Scan for the cell matching the given text and deliver its (x, y) coordinate at center. 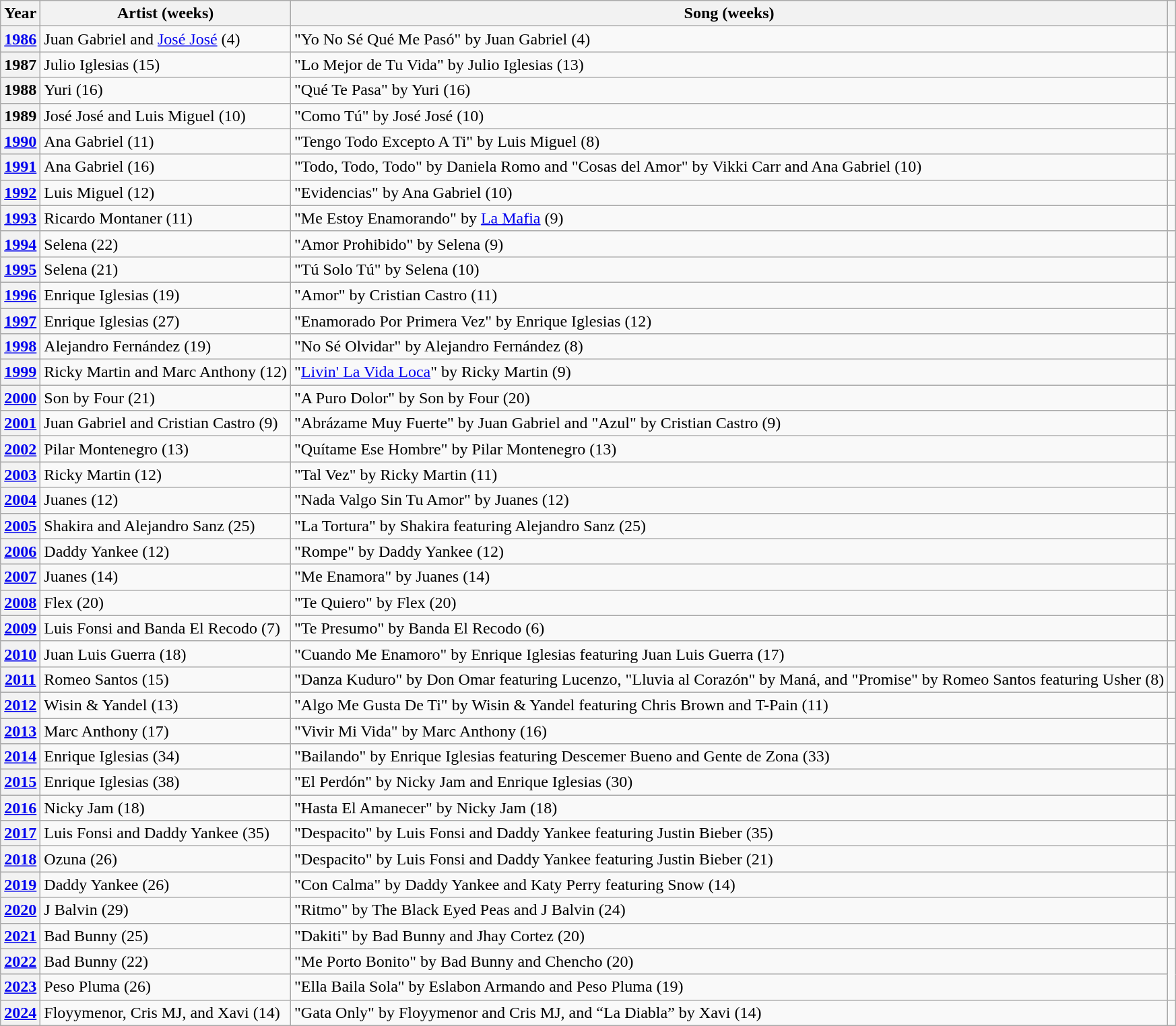
1993 (20, 218)
Daddy Yankee (12) (166, 551)
Bad Bunny (25) (166, 936)
Juan Gabriel and José José (4) (166, 39)
Luis Miguel (12) (166, 193)
Song (weeks) (729, 13)
2015 (20, 782)
Juan Luis Guerra (18) (166, 654)
"Vivir Mi Vida" by Marc Anthony (16) (729, 730)
2020 (20, 910)
1994 (20, 244)
"Nada Valgo Sin Tu Amor" by Juanes (12) (729, 500)
2011 (20, 679)
Juanes (14) (166, 577)
1995 (20, 269)
Ricardo Montaner (11) (166, 218)
"Me Enamora" by Juanes (14) (729, 577)
Enrique Iglesias (34) (166, 757)
Ana Gabriel (16) (166, 167)
"Abrázame Muy Fuerte" by Juan Gabriel and "Azul" by Cristian Castro (9) (729, 423)
2022 (20, 961)
"Lo Mejor de Tu Vida" by Julio Iglesias (13) (729, 65)
Julio Iglesias (15) (166, 65)
1997 (20, 321)
2002 (20, 449)
2016 (20, 808)
"Bailando" by Enrique Iglesias featuring Descemer Bueno and Gente de Zona (33) (729, 757)
Ricky Martin and Marc Anthony (12) (166, 372)
Daddy Yankee (26) (166, 885)
1998 (20, 347)
2023 (20, 987)
"Con Calma" by Daddy Yankee and Katy Perry featuring Snow (14) (729, 885)
"La Tortura" by Shakira featuring Alejandro Sanz (25) (729, 526)
Juanes (12) (166, 500)
1988 (20, 90)
Nicky Jam (18) (166, 808)
2021 (20, 936)
2019 (20, 885)
1999 (20, 372)
"Rompe" by Daddy Yankee (12) (729, 551)
"Tal Vez" by Ricky Martin (11) (729, 475)
2005 (20, 526)
2000 (20, 398)
Son by Four (21) (166, 398)
2006 (20, 551)
"Despacito" by Luis Fonsi and Daddy Yankee featuring Justin Bieber (21) (729, 859)
"Danza Kuduro" by Don Omar featuring Lucenzo, "Lluvia al Corazón" by Maná, and "Promise" by Romeo Santos featuring Usher (8) (729, 679)
"Quítame Ese Hombre" by Pilar Montenegro (13) (729, 449)
Ozuna (26) (166, 859)
"Hasta El Amanecer" by Nicky Jam (18) (729, 808)
"A Puro Dolor" by Son by Four (20) (729, 398)
"Te Quiero" by Flex (20) (729, 603)
1991 (20, 167)
Romeo Santos (15) (166, 679)
1989 (20, 116)
2014 (20, 757)
J Balvin (29) (166, 910)
Enrique Iglesias (27) (166, 321)
Enrique Iglesias (19) (166, 295)
"Me Porto Bonito" by Bad Bunny and Chencho (20) (729, 961)
2017 (20, 833)
1996 (20, 295)
Selena (21) (166, 269)
Ana Gabriel (11) (166, 141)
2007 (20, 577)
Shakira and Alejandro Sanz (25) (166, 526)
1990 (20, 141)
"Enamorado Por Primera Vez" by Enrique Iglesias (12) (729, 321)
"Dakiti" by Bad Bunny and Jhay Cortez (20) (729, 936)
1987 (20, 65)
"Livin' La Vida Loca" by Ricky Martin (9) (729, 372)
2008 (20, 603)
"Yo No Sé Qué Me Pasó" by Juan Gabriel (4) (729, 39)
Enrique Iglesias (38) (166, 782)
2013 (20, 730)
"Ella Baila Sola" by Eslabon Armando and Peso Pluma (19) (729, 987)
2018 (20, 859)
Yuri (16) (166, 90)
Wisin & Yandel (13) (166, 705)
Pilar Montenegro (13) (166, 449)
1992 (20, 193)
Juan Gabriel and Cristian Castro (9) (166, 423)
"No Sé Olvidar" by Alejandro Fernández (8) (729, 347)
Alejandro Fernández (19) (166, 347)
"Todo, Todo, Todo" by Daniela Romo and "Cosas del Amor" by Vikki Carr and Ana Gabriel (10) (729, 167)
Artist (weeks) (166, 13)
"Tú Solo Tú" by Selena (10) (729, 269)
Bad Bunny (22) (166, 961)
"Algo Me Gusta De Ti" by Wisin & Yandel featuring Chris Brown and T-Pain (11) (729, 705)
2009 (20, 628)
Floyymenor, Cris MJ, and Xavi (14) (166, 1013)
"Te Presumo" by Banda El Recodo (6) (729, 628)
Luis Fonsi and Banda El Recodo (7) (166, 628)
Ricky Martin (12) (166, 475)
"Amor" by Cristian Castro (11) (729, 295)
Flex (20) (166, 603)
"Qué Te Pasa" by Yuri (16) (729, 90)
Luis Fonsi and Daddy Yankee (35) (166, 833)
"Como Tú" by José José (10) (729, 116)
2004 (20, 500)
"Me Estoy Enamorando" by La Mafia (9) (729, 218)
"Amor Prohibido" by Selena (9) (729, 244)
"Tengo Todo Excepto A Ti" by Luis Miguel (8) (729, 141)
"Evidencias" by Ana Gabriel (10) (729, 193)
"Cuando Me Enamoro" by Enrique Iglesias featuring Juan Luis Guerra (17) (729, 654)
José José and Luis Miguel (10) (166, 116)
2003 (20, 475)
"El Perdón" by Nicky Jam and Enrique Iglesias (30) (729, 782)
2001 (20, 423)
Year (20, 13)
2010 (20, 654)
"Gata Only" by Floyymenor and Cris MJ, and “La Diabla” by Xavi (14) (729, 1013)
"Ritmo" by The Black Eyed Peas and J Balvin (24) (729, 910)
2024 (20, 1013)
Peso Pluma (26) (166, 987)
2012 (20, 705)
"Despacito" by Luis Fonsi and Daddy Yankee featuring Justin Bieber (35) (729, 833)
1986 (20, 39)
Selena (22) (166, 244)
Marc Anthony (17) (166, 730)
